Pinpoint the cell where the given text exists, returning its (x, y) midpoint coordinate. 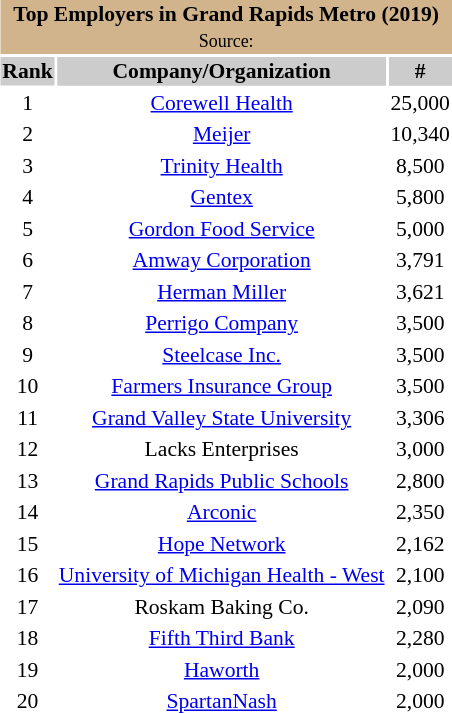
18 (28, 639)
4 (28, 198)
2,000 (420, 670)
Meijer (222, 135)
13 (28, 481)
7 (28, 292)
8,500 (420, 166)
2,280 (420, 639)
11 (28, 418)
Corewell Health (222, 103)
Grand Valley State University (222, 418)
5,000 (420, 229)
25,000 (420, 103)
Steelcase Inc. (222, 355)
3 (28, 166)
Perrigo Company (222, 324)
Grand Rapids Public Schools (222, 481)
Company/Organization (222, 72)
2 (28, 135)
Lacks Enterprises (222, 450)
Fifth Third Bank (222, 639)
10,340 (420, 135)
2,090 (420, 607)
15 (28, 544)
University of Michigan Health - West (222, 576)
14 (28, 513)
3,791 (420, 261)
Rank (28, 72)
16 (28, 576)
17 (28, 607)
Arconic (222, 513)
5 (28, 229)
Gordon Food Service (222, 229)
Top Employers in Grand Rapids Metro (2019)Source: (226, 28)
12 (28, 450)
19 (28, 670)
Trinity Health (222, 166)
8 (28, 324)
Roskam Baking Co. (222, 607)
10 (28, 387)
2,800 (420, 481)
3,306 (420, 418)
1 (28, 103)
9 (28, 355)
6 (28, 261)
Haworth (222, 670)
Farmers Insurance Group (222, 387)
2,162 (420, 544)
Hope Network (222, 544)
Herman Miller (222, 292)
5,800 (420, 198)
3,621 (420, 292)
# (420, 72)
Amway Corporation (222, 261)
Gentex (222, 198)
3,000 (420, 450)
2,100 (420, 576)
2,350 (420, 513)
